Locate the cell with the specified text and output its (x, y) center coordinate. 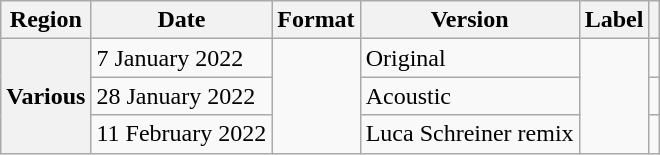
7 January 2022 (182, 58)
Label (614, 20)
11 February 2022 (182, 134)
Acoustic (470, 96)
Version (470, 20)
Format (316, 20)
28 January 2022 (182, 96)
Original (470, 58)
Various (46, 96)
Region (46, 20)
Date (182, 20)
Luca Schreiner remix (470, 134)
